Extract the (x, y) coordinate from the center of the cell holding the provided text.  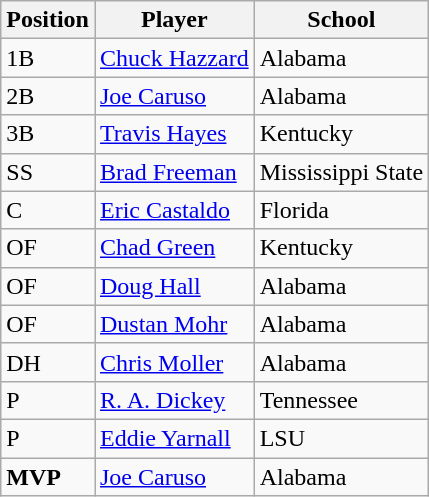
Chad Green (174, 248)
School (341, 20)
Travis Hayes (174, 134)
Tennessee (341, 400)
Chuck Hazzard (174, 58)
MVP (48, 477)
C (48, 210)
LSU (341, 438)
3B (48, 134)
Eric Castaldo (174, 210)
Doug Hall (174, 286)
Brad Freeman (174, 172)
Player (174, 20)
Eddie Yarnall (174, 438)
Florida (341, 210)
1B (48, 58)
Dustan Mohr (174, 324)
R. A. Dickey (174, 400)
Mississippi State (341, 172)
DH (48, 362)
2B (48, 96)
Position (48, 20)
Chris Moller (174, 362)
SS (48, 172)
